Find where the given text appears and provide that cell's center as (x, y) coordinate. 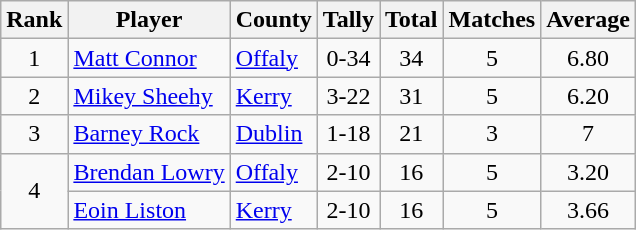
County (274, 20)
3-22 (348, 96)
Dublin (274, 134)
Brendan Lowry (149, 172)
6.20 (588, 96)
Eoin Liston (149, 210)
Total (412, 20)
Player (149, 20)
34 (412, 58)
2 (34, 96)
Matt Connor (149, 58)
3.20 (588, 172)
7 (588, 134)
Matches (492, 20)
6.80 (588, 58)
21 (412, 134)
1-18 (348, 134)
3.66 (588, 210)
Mikey Sheehy (149, 96)
31 (412, 96)
Barney Rock (149, 134)
Tally (348, 20)
4 (34, 191)
Rank (34, 20)
1 (34, 58)
0-34 (348, 58)
Average (588, 20)
